Detect which cell encompasses the target text, then output its (x, y) center coordinate. 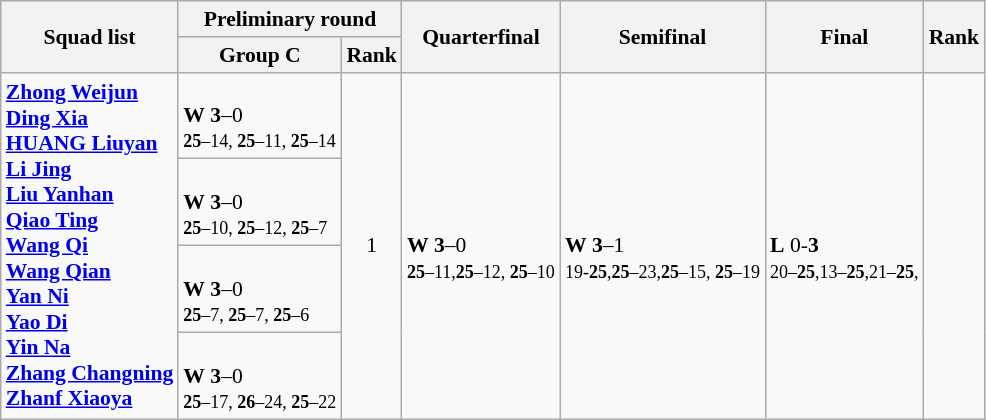
W 3–025–10, 25–12, 25–7 (260, 202)
W 3–025–17, 26–24, 25–22 (260, 376)
Preliminary round (290, 19)
W 3–025–11,25–12, 25–10 (481, 245)
Zhong WeijunDing XiaHUANG LiuyanLi JingLiu YanhanQiao TingWang QiWang QianYan NiYao DiYin NaZhang ChangningZhanf Xiaoya (90, 245)
Final (844, 36)
1 (372, 245)
Semifinal (662, 36)
W 3–025–14, 25–11, 25–14 (260, 116)
L 0-320–25,13–25,21–25, (844, 245)
Squad list (90, 36)
Group C (260, 55)
W 3–025–7, 25–7, 25–6 (260, 290)
W 3–119-25,25–23,25–15, 25–19 (662, 245)
Quarterfinal (481, 36)
